Capture the cell that displays the provided text and extract its [x, y] central coordinate. 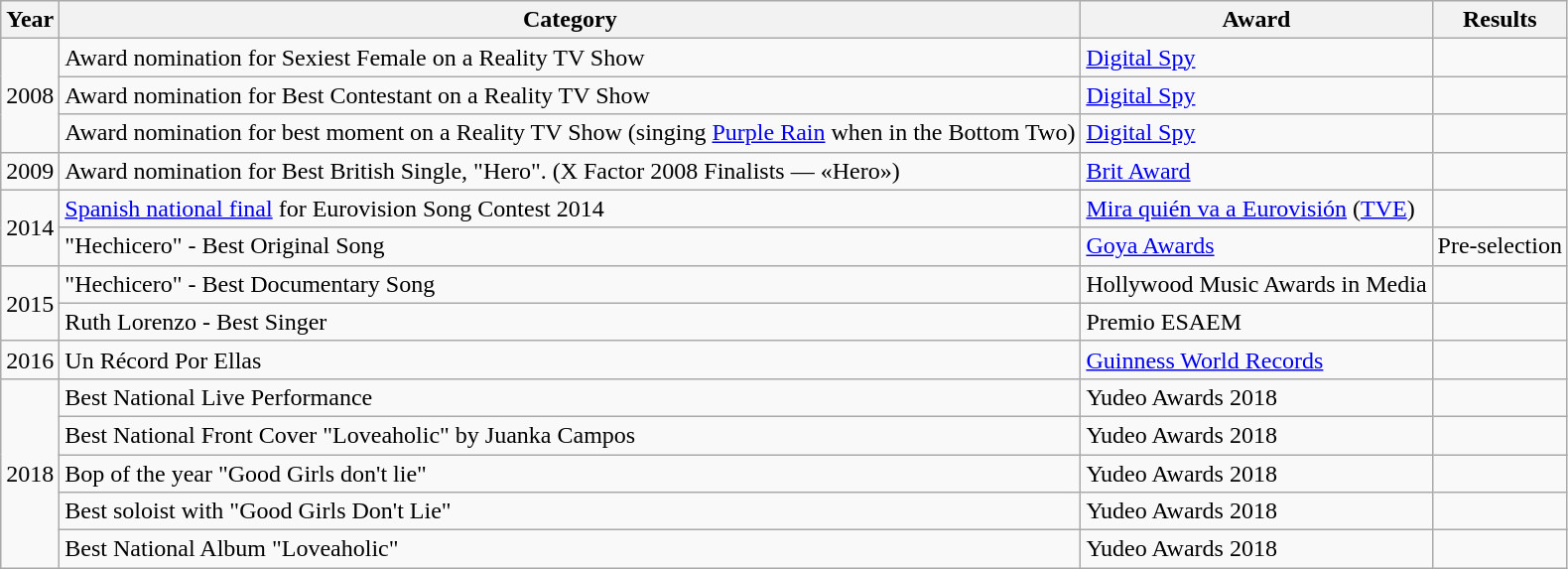
Award [1256, 20]
Mira quién va a Eurovisión (TVE) [1256, 209]
Pre-selection [1500, 246]
"Hechicero" - Best Documentary Song [570, 284]
2009 [30, 171]
Best National Front Cover "Loveaholic" by Juanka Campos [570, 435]
Results [1500, 20]
Bop of the year "Good Girls don't lie" [570, 474]
Award nomination for Sexiest Female on a Reality TV Show [570, 58]
Best National Album "Loveaholic" [570, 549]
2015 [30, 303]
Best National Live Performance [570, 397]
2014 [30, 227]
Ruth Lorenzo - Best Singer [570, 322]
Guinness World Records [1256, 359]
Award nomination for Best Contestant on a Reality TV Show [570, 95]
2016 [30, 359]
Premio ESAEM [1256, 322]
Goya Awards [1256, 246]
2008 [30, 95]
Brit Award [1256, 171]
Award nomination for best moment on a Reality TV Show (singing Purple Rain when in the Bottom Two) [570, 133]
Award nomination for Best British Single, "Hero". (X Factor 2008 Finalists — «Hero») [570, 171]
"Hechicero" - Best Original Song [570, 246]
Spanish national final for Eurovision Song Contest 2014 [570, 209]
Category [570, 20]
2018 [30, 473]
Hollywood Music Awards in Media [1256, 284]
Year [30, 20]
Best soloist with "Good Girls Don't Lie" [570, 511]
Un Récord Por Ellas [570, 359]
